Search for the cell housing the specified text and yield its (x, y) center coordinate. 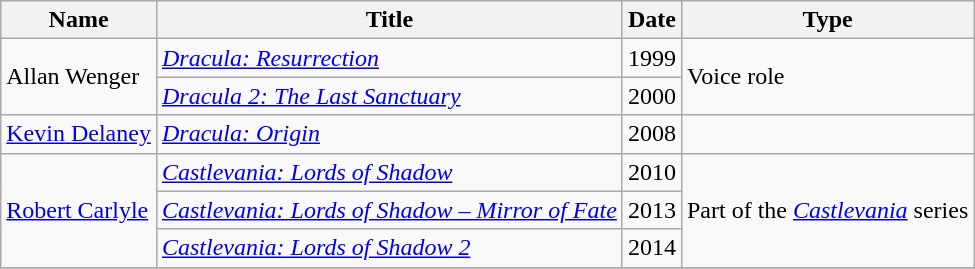
2013 (652, 210)
Kevin Delaney (79, 134)
1999 (652, 58)
Castlevania: Lords of Shadow (389, 172)
Dracula 2: The Last Sanctuary (389, 96)
Robert Carlyle (79, 210)
Name (79, 20)
Part of the Castlevania series (827, 210)
Voice role (827, 77)
Dracula: Origin (389, 134)
Allan Wenger (79, 77)
Castlevania: Lords of Shadow – Mirror of Fate (389, 210)
Date (652, 20)
2010 (652, 172)
Castlevania: Lords of Shadow 2 (389, 248)
2008 (652, 134)
2000 (652, 96)
Dracula: Resurrection (389, 58)
Title (389, 20)
Type (827, 20)
2014 (652, 248)
